For the text-containing cell, return its midpoint in (X, Y) coordinate format. 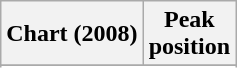
Peakposition (189, 34)
Chart (2008) (72, 34)
